Determine the [X, Y] coordinate at the center of the cell enclosing the given text.  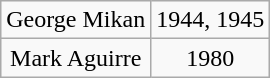
1944, 1945 [210, 20]
Mark Aguirre [76, 58]
1980 [210, 58]
George Mikan [76, 20]
